Extract the [x, y] coordinate from the center of the cell holding the provided text.  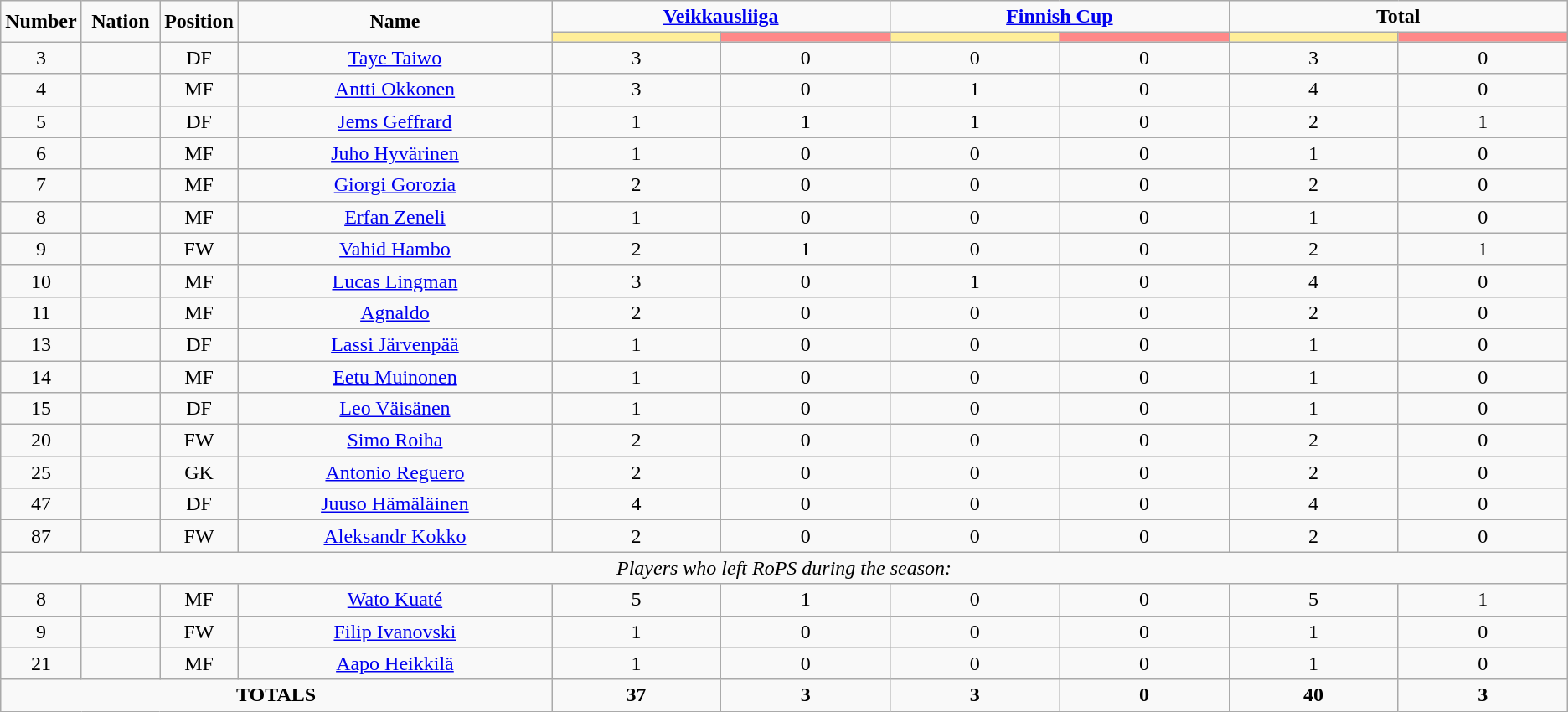
Lassi Järvenpää [395, 344]
6 [41, 153]
21 [41, 663]
Antonio Reguero [395, 472]
Number [41, 22]
20 [41, 441]
14 [41, 376]
Name [395, 22]
Simo Roiha [395, 441]
Eetu Muinonen [395, 376]
TOTALS [276, 695]
Filip Ivanovski [395, 632]
Agnaldo [395, 312]
40 [1313, 695]
Antti Okkonen [395, 90]
47 [41, 504]
Finnish Cup [1060, 17]
GK [199, 472]
Total [1398, 17]
Players who left RoPS during the season: [784, 568]
Vahid Hambo [395, 249]
13 [41, 344]
Aleksandr Kokko [395, 536]
Veikkausliiga [720, 17]
Wato Kuaté [395, 600]
11 [41, 312]
Nation [121, 22]
Juuso Hämäläinen [395, 504]
Position [199, 22]
Taye Taiwo [395, 58]
10 [41, 281]
Juho Hyvärinen [395, 153]
7 [41, 185]
Jems Geffrard [395, 121]
87 [41, 536]
Leo Väisänen [395, 409]
Erfan Zeneli [395, 217]
Aapo Heikkilä [395, 663]
15 [41, 409]
37 [636, 695]
Lucas Lingman [395, 281]
Giorgi Gorozia [395, 185]
25 [41, 472]
